Provide the [X, Y] coordinate of the cell's center where the given text is located.  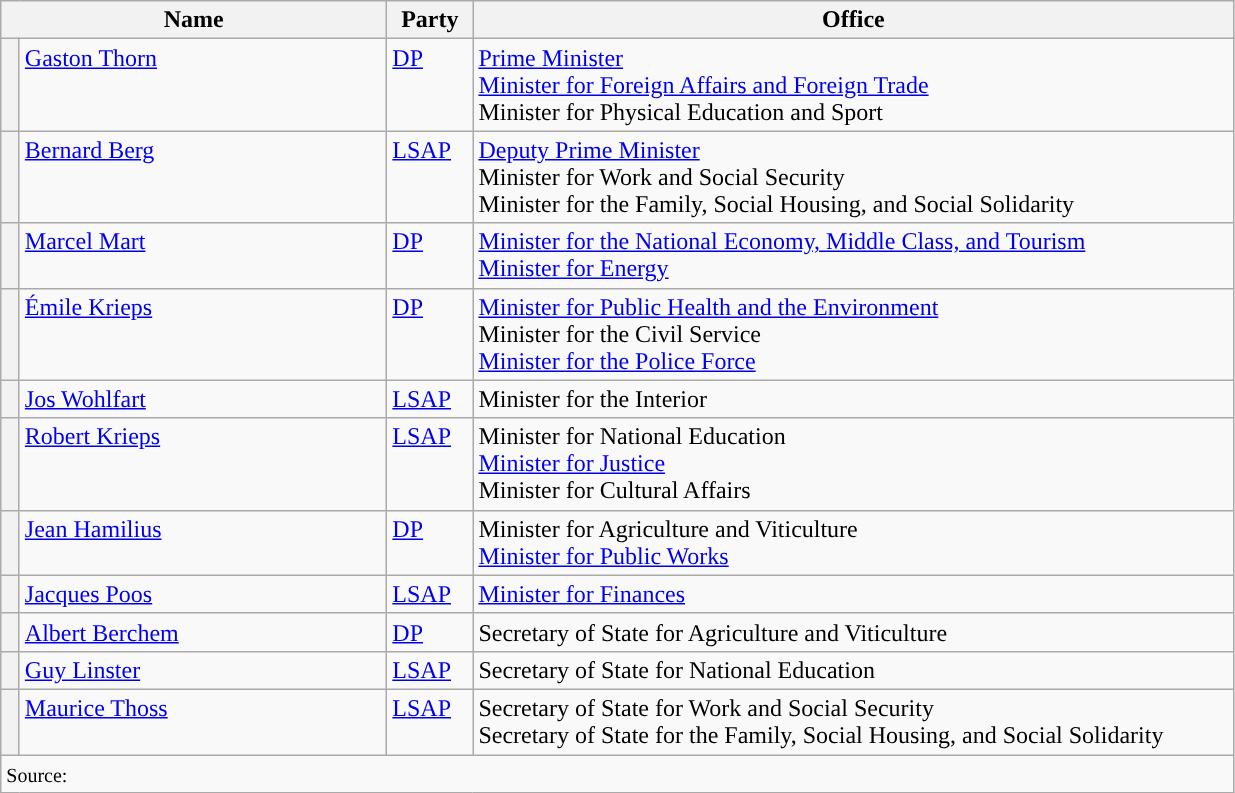
Party [430, 20]
Name [194, 20]
Albert Berchem [203, 632]
Robert Krieps [203, 464]
Jos Wohlfart [203, 399]
Minister for the Interior [854, 399]
Jean Hamilius [203, 542]
Bernard Berg [203, 177]
Office [854, 20]
Minister for Public Health and the Environment Minister for the Civil Service Minister for the Police Force [854, 334]
Secretary of State for National Education [854, 670]
Minister for Agriculture and Viticulture Minister for Public Works [854, 542]
Secretary of State for Agriculture and Viticulture [854, 632]
Prime Minister Minister for Foreign Affairs and Foreign Trade Minister for Physical Education and Sport [854, 85]
Jacques Poos [203, 594]
Minister for Finances [854, 594]
Minister for National Education Minister for Justice Minister for Cultural Affairs [854, 464]
Secretary of State for Work and Social Security Secretary of State for the Family, Social Housing, and Social Solidarity [854, 722]
Maurice Thoss [203, 722]
Guy Linster [203, 670]
Source: [618, 773]
Deputy Prime Minister Minister for Work and Social Security Minister for the Family, Social Housing, and Social Solidarity [854, 177]
Minister for the National Economy, Middle Class, and Tourism Minister for Energy [854, 256]
Marcel Mart [203, 256]
Gaston Thorn [203, 85]
Émile Krieps [203, 334]
